Output the [X, Y] coordinate of the center of the cell containing the given text.  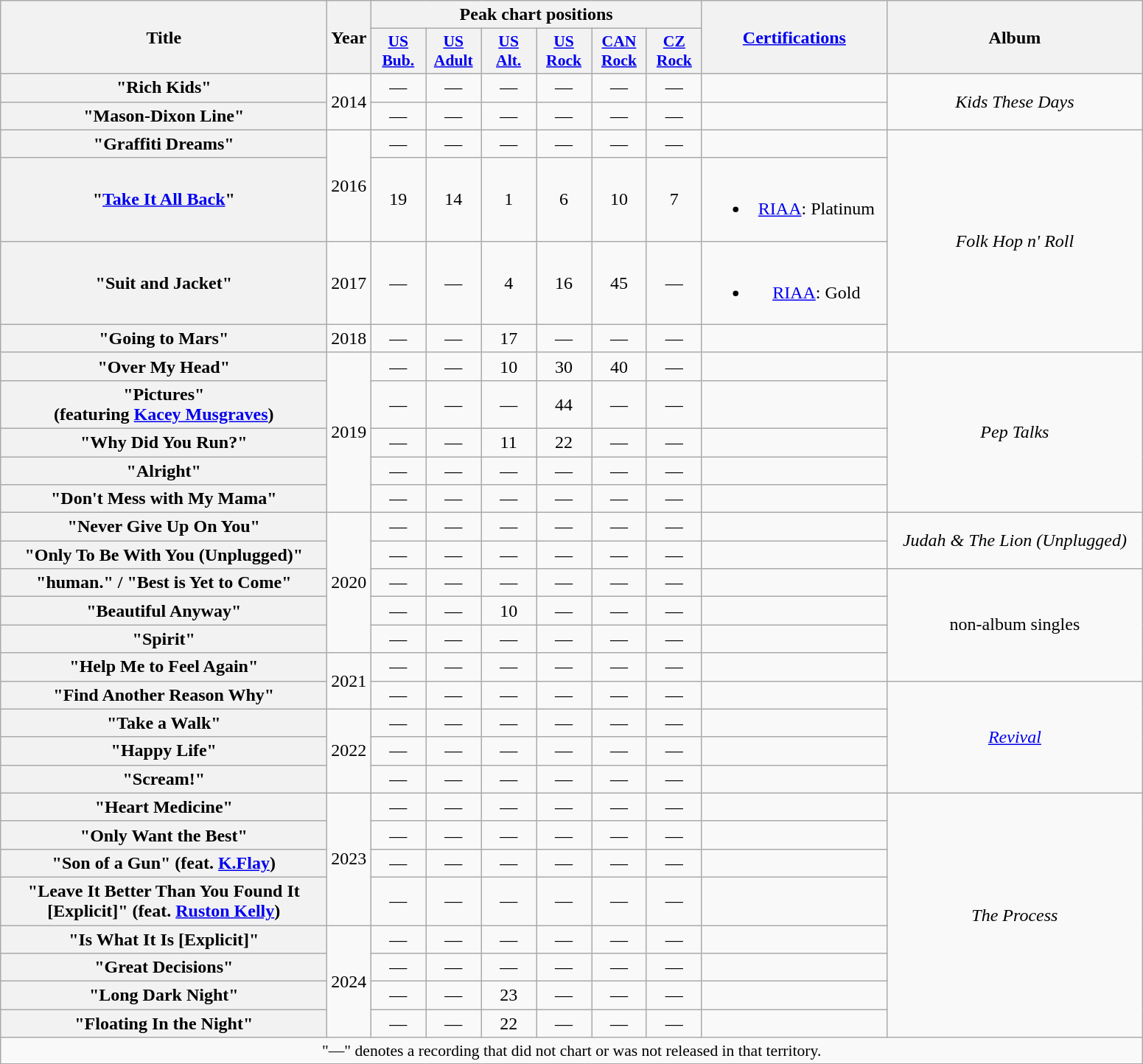
17 [508, 338]
"Leave It Better Than You Found It [Explicit]" (feat. Ruston Kelly) [164, 900]
"Pictures"(featuring Kacey Musgraves) [164, 404]
"Take a Walk" [164, 723]
"Only Want the Best" [164, 835]
"Is What It Is [Explicit]" [164, 939]
2020 [349, 583]
"Happy Life" [164, 751]
4 [508, 283]
2022 [349, 751]
"Spirit" [164, 639]
Kids These Days [1014, 102]
2018 [349, 338]
"Find Another Reason Why" [164, 695]
2021 [349, 681]
"Mason-Dixon Line" [164, 116]
7 [674, 199]
2023 [349, 859]
"Graffiti Dreams" [164, 144]
19 [398, 199]
Album [1014, 37]
"Floating In the Night" [164, 1023]
2024 [349, 981]
"Heart Medicine" [164, 807]
Pep Talks [1014, 432]
14 [454, 199]
CZRock [674, 52]
USAdult [454, 52]
Certifications [794, 37]
"Rich Kids" [164, 88]
USRock [564, 52]
RIAA: Gold [794, 283]
"Long Dark Night" [164, 995]
"Don't Mess with My Mama" [164, 499]
USAlt. [508, 52]
"human." / "Best is Yet to Come" [164, 583]
2016 [349, 186]
30 [564, 366]
6 [564, 199]
16 [564, 283]
"Over My Head" [164, 366]
The Process [1014, 915]
1 [508, 199]
USBub. [398, 52]
2014 [349, 102]
"Alright" [164, 471]
Peak chart positions [536, 15]
"Scream!" [164, 779]
"Why Did You Run?" [164, 442]
"Going to Mars" [164, 338]
RIAA: Platinum [794, 199]
"Take It All Back" [164, 199]
2017 [349, 283]
"—" denotes a recording that did not chart or was not released in that territory. [572, 1051]
"Beautiful Anyway" [164, 611]
Year [349, 37]
40 [619, 366]
11 [508, 442]
"Suit and Jacket" [164, 283]
"Help Me to Feel Again" [164, 667]
CANRock [619, 52]
45 [619, 283]
Revival [1014, 737]
"Only To Be With You (Unplugged)" [164, 555]
non-album singles [1014, 625]
"Never Give Up On You" [164, 527]
Title [164, 37]
"Son of a Gun" (feat. K.Flay) [164, 863]
Judah & The Lion (Unplugged) [1014, 541]
44 [564, 404]
23 [508, 995]
Folk Hop n' Roll [1014, 241]
2019 [349, 432]
"Great Decisions" [164, 967]
